Capture the cell that displays the provided text and extract its (X, Y) central coordinate. 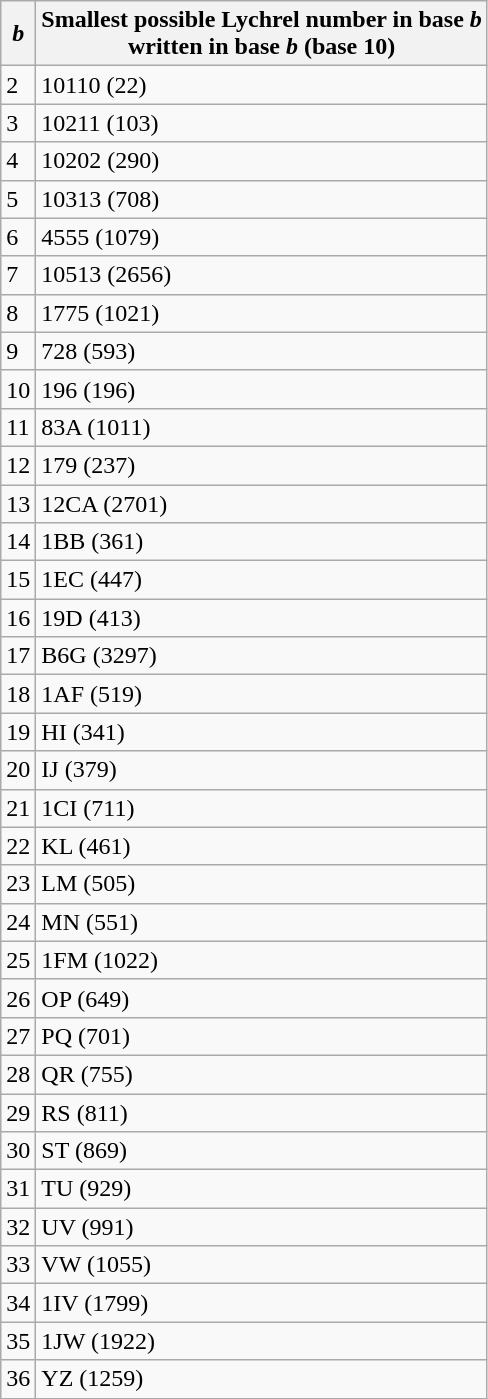
6 (18, 237)
ST (869) (262, 1151)
QR (755) (262, 1074)
10313 (708) (262, 199)
1AF (519) (262, 694)
KL (461) (262, 846)
10211 (103) (262, 123)
b (18, 34)
Smallest possible Lychrel number in base bwritten in base b (base 10) (262, 34)
10 (18, 389)
179 (237) (262, 465)
1EC (447) (262, 580)
16 (18, 618)
5 (18, 199)
12 (18, 465)
83A (1011) (262, 427)
25 (18, 960)
4 (18, 161)
IJ (379) (262, 770)
10110 (22) (262, 85)
1CI (711) (262, 808)
30 (18, 1151)
4555 (1079) (262, 237)
18 (18, 694)
B6G (3297) (262, 656)
UV (991) (262, 1227)
31 (18, 1189)
1FM (1022) (262, 960)
28 (18, 1074)
20 (18, 770)
9 (18, 351)
196 (196) (262, 389)
8 (18, 313)
3 (18, 123)
12CA (2701) (262, 503)
MN (551) (262, 922)
33 (18, 1265)
19 (18, 732)
35 (18, 1341)
23 (18, 884)
OP (649) (262, 998)
TU (929) (262, 1189)
1BB (361) (262, 542)
26 (18, 998)
PQ (701) (262, 1036)
17 (18, 656)
RS (811) (262, 1113)
34 (18, 1303)
2 (18, 85)
7 (18, 275)
36 (18, 1379)
22 (18, 846)
14 (18, 542)
21 (18, 808)
13 (18, 503)
19D (413) (262, 618)
15 (18, 580)
1JW (1922) (262, 1341)
24 (18, 922)
LM (505) (262, 884)
29 (18, 1113)
YZ (1259) (262, 1379)
1775 (1021) (262, 313)
10513 (2656) (262, 275)
10202 (290) (262, 161)
HI (341) (262, 732)
1IV (1799) (262, 1303)
VW (1055) (262, 1265)
27 (18, 1036)
11 (18, 427)
728 (593) (262, 351)
32 (18, 1227)
